For the text-containing cell, return its midpoint in [x, y] coordinate format. 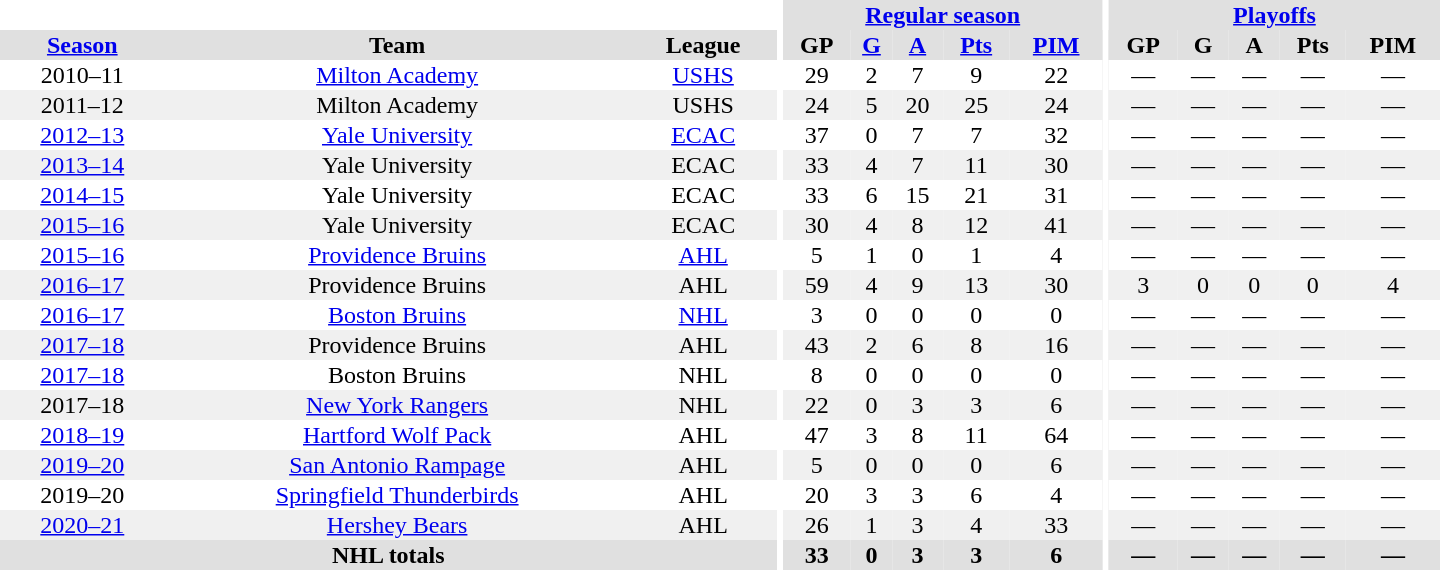
12 [976, 225]
64 [1056, 435]
2012–13 [82, 135]
29 [816, 75]
NHL totals [388, 555]
31 [1056, 195]
47 [816, 435]
League [704, 45]
New York Rangers [398, 405]
16 [1056, 345]
2018–19 [82, 435]
21 [976, 195]
Playoffs [1274, 15]
Hershey Bears [398, 525]
25 [976, 105]
2013–14 [82, 165]
San Antonio Rampage [398, 465]
15 [918, 195]
Team [398, 45]
Regular season [942, 15]
41 [1056, 225]
43 [816, 345]
Springfield Thunderbirds [398, 495]
13 [976, 285]
2010–11 [82, 75]
59 [816, 285]
2020–21 [82, 525]
2011–12 [82, 105]
37 [816, 135]
26 [816, 525]
Hartford Wolf Pack [398, 435]
Season [82, 45]
2014–15 [82, 195]
32 [1056, 135]
